Find where the given text appears and provide that cell's center as (X, Y) coordinate. 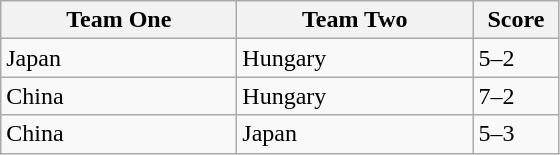
5–2 (516, 58)
7–2 (516, 96)
5–3 (516, 134)
Score (516, 20)
Team One (119, 20)
Team Two (355, 20)
